Return [X, Y] of the center of cell containing provided text 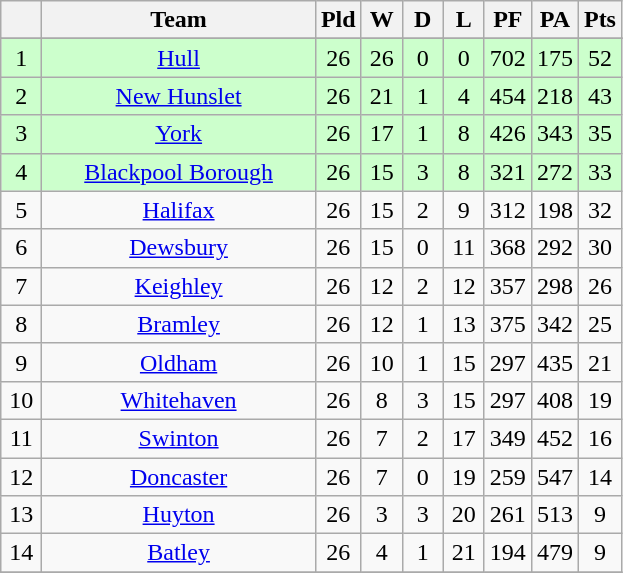
25 [600, 324]
272 [554, 172]
454 [508, 96]
194 [508, 553]
343 [554, 134]
D [422, 20]
547 [554, 477]
342 [554, 324]
321 [508, 172]
292 [554, 248]
Halifax [179, 210]
43 [600, 96]
PF [508, 20]
349 [508, 438]
261 [508, 515]
PA [554, 20]
435 [554, 362]
Hull [179, 58]
Swinton [179, 438]
30 [600, 248]
Dewsbury [179, 248]
513 [554, 515]
312 [508, 210]
Bramley [179, 324]
298 [554, 286]
368 [508, 248]
198 [554, 210]
33 [600, 172]
426 [508, 134]
218 [554, 96]
York [179, 134]
259 [508, 477]
W [382, 20]
Whitehaven [179, 400]
Pld [338, 20]
702 [508, 58]
20 [464, 515]
175 [554, 58]
L [464, 20]
16 [600, 438]
408 [554, 400]
35 [600, 134]
32 [600, 210]
Batley [179, 553]
Keighley [179, 286]
Oldham [179, 362]
Team [179, 20]
52 [600, 58]
Huyton [179, 515]
357 [508, 286]
452 [554, 438]
479 [554, 553]
6 [22, 248]
375 [508, 324]
Blackpool Borough [179, 172]
Pts [600, 20]
New Hunslet [179, 96]
5 [22, 210]
Doncaster [179, 477]
